Identify which cell holds the provided text, then report its (X, Y) central coordinate. 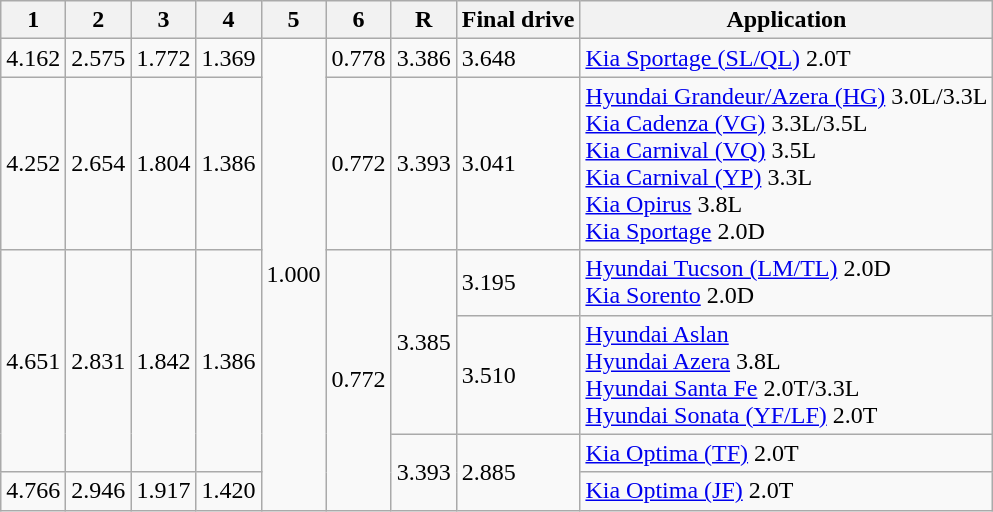
3.510 (518, 374)
2.654 (98, 164)
2.946 (98, 491)
Hyundai Grandeur/Azera (HG) 3.0L/3.3LKia Cadenza (VG) 3.3L/3.5LKia Carnival (VQ) 3.5LKia Carnival (YP) 3.3LKia Opirus 3.8LKia Sportage 2.0D (786, 164)
4.651 (34, 361)
1.917 (164, 491)
Application (786, 20)
4.766 (34, 491)
3.386 (424, 58)
R (424, 20)
2.575 (98, 58)
3 (164, 20)
2.885 (518, 472)
Hyundai Tucson (LM/TL) 2.0DKia Sorento 2.0D (786, 282)
5 (294, 20)
4.162 (34, 58)
0.778 (358, 58)
Kia Optima (JF) 2.0T (786, 491)
1.772 (164, 58)
6 (358, 20)
1.842 (164, 361)
Hyundai AslanHyundai Azera 3.8LHyundai Santa Fe 2.0T/3.3LHyundai Sonata (YF/LF) 2.0T (786, 374)
3.195 (518, 282)
Kia Optima (TF) 2.0T (786, 453)
3.648 (518, 58)
1.000 (294, 274)
4.252 (34, 164)
3.385 (424, 342)
4 (228, 20)
2 (98, 20)
1.804 (164, 164)
2.831 (98, 361)
Kia Sportage (SL/QL) 2.0T (786, 58)
1 (34, 20)
1.369 (228, 58)
Final drive (518, 20)
3.041 (518, 164)
1.420 (228, 491)
